Extract the [X, Y] coordinate from the center of the cell holding the provided text.  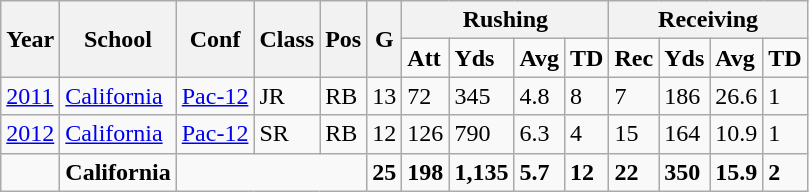
5.7 [540, 172]
1,135 [482, 172]
15.9 [736, 172]
Rushing [506, 20]
Year [30, 39]
2011 [30, 96]
8 [587, 96]
345 [482, 96]
4 [587, 134]
Conf [215, 39]
2 [785, 172]
7 [634, 96]
10.9 [736, 134]
198 [426, 172]
G [384, 39]
164 [684, 134]
25 [384, 172]
JR [287, 96]
15 [634, 134]
126 [426, 134]
350 [684, 172]
26.6 [736, 96]
6.3 [540, 134]
186 [684, 96]
School [118, 39]
4.8 [540, 96]
13 [384, 96]
Att [426, 58]
Rec [634, 58]
2012 [30, 134]
72 [426, 96]
SR [287, 134]
Receiving [708, 20]
22 [634, 172]
790 [482, 134]
Class [287, 39]
Pos [344, 39]
